Find where the given text appears and provide that cell's center as [x, y] coordinate. 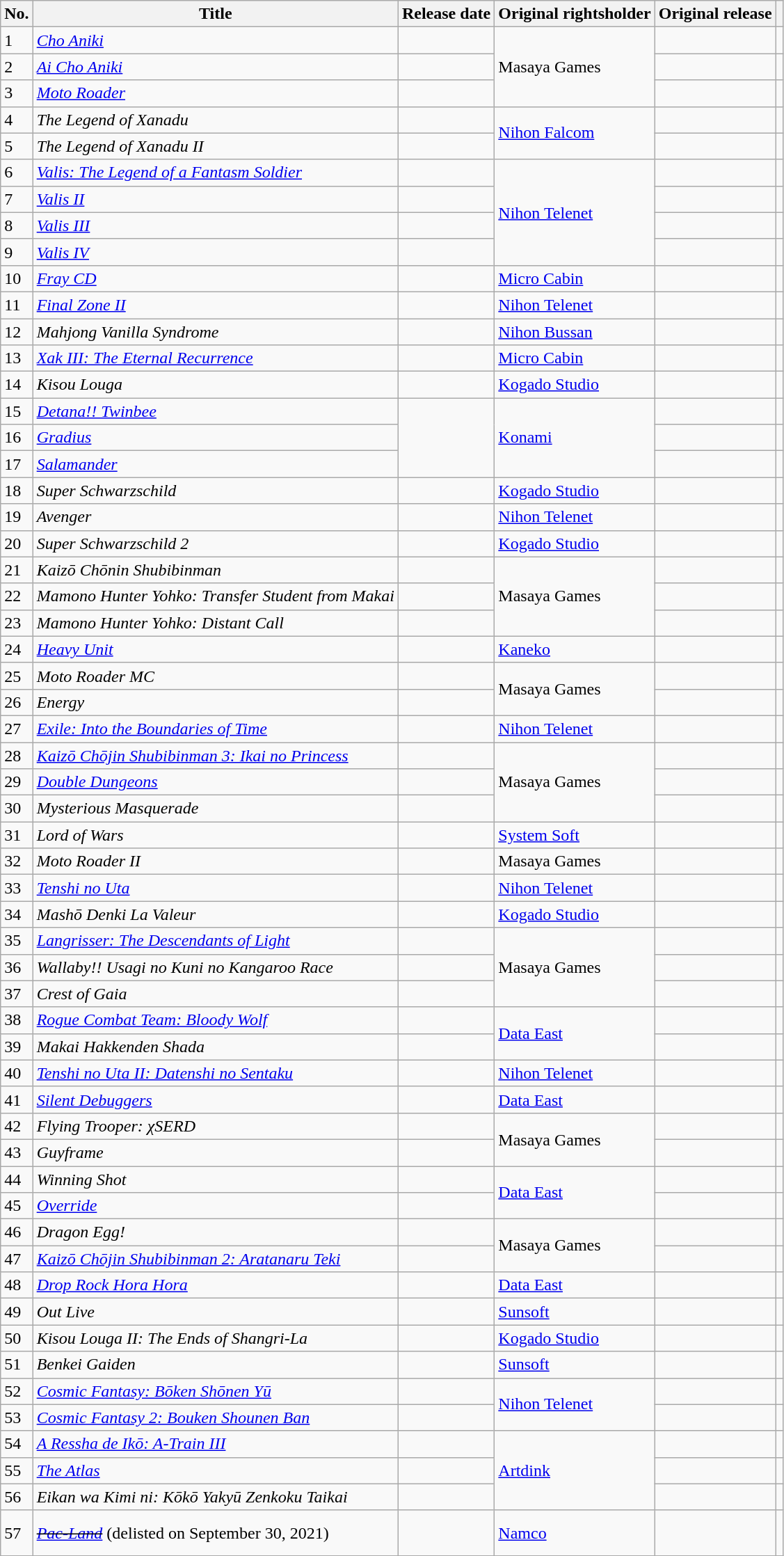
15 [17, 411]
54 [17, 1444]
9 [17, 252]
57 [17, 1532]
Flying Trooper: χSERD [216, 1126]
Dragon Egg! [216, 1232]
Rogue Combat Team: Bloody Wolf [216, 1020]
Cosmic Fantasy 2: Bouken Shounen Ban [216, 1418]
Mahjong Vanilla Syndrome [216, 332]
Tenshi no Uta [216, 888]
3 [17, 93]
Makai Hakkenden Shada [216, 1047]
39 [17, 1047]
Drop Rock Hora Hora [216, 1285]
44 [17, 1180]
Moto Roader II [216, 862]
Valis IV [216, 252]
Super Schwarzschild [216, 491]
53 [17, 1418]
Pac-Land (delisted on September 30, 2021) [216, 1532]
2 [17, 67]
24 [17, 649]
8 [17, 225]
51 [17, 1365]
6 [17, 173]
40 [17, 1073]
Fray CD [216, 278]
25 [17, 676]
13 [17, 358]
30 [17, 809]
34 [17, 914]
Original release [715, 14]
29 [17, 782]
Ai Cho Aniki [216, 67]
Kaizō Chōnin Shubibinman [216, 570]
19 [17, 517]
11 [17, 305]
18 [17, 491]
Title [216, 14]
Kisou Louga [216, 385]
Konami [575, 438]
Double Dungeons [216, 782]
Lord of Wars [216, 835]
Avenger [216, 517]
Super Schwarzschild 2 [216, 543]
Salamander [216, 464]
No. [17, 14]
14 [17, 385]
23 [17, 623]
21 [17, 570]
The Atlas [216, 1470]
Out Live [216, 1312]
Mamono Hunter Yohko: Distant Call [216, 623]
Nihon Falcom [575, 133]
Artdink [575, 1470]
Mashō Denki La Valeur [216, 914]
46 [17, 1232]
Kaneko [575, 649]
The Legend of Xanadu II [216, 146]
52 [17, 1391]
55 [17, 1470]
7 [17, 199]
System Soft [575, 835]
33 [17, 888]
Heavy Unit [216, 649]
Winning Shot [216, 1180]
12 [17, 332]
Cosmic Fantasy: Bōken Shōnen Yū [216, 1391]
10 [17, 278]
41 [17, 1099]
Tenshi no Uta II: Datenshi no Sentaku [216, 1073]
37 [17, 994]
Original rightsholder [575, 14]
Gradius [216, 438]
45 [17, 1206]
Detana!! Twinbee [216, 411]
Kaizō Chōjin Shubibinman 2: Aratanaru Teki [216, 1259]
Cho Aniki [216, 40]
Guyframe [216, 1152]
Moto Roader [216, 93]
27 [17, 729]
43 [17, 1152]
Eikan wa Kimi ni: Kōkō Yakyū Zenkoku Taikai [216, 1497]
Kisou Louga II: The Ends of Shangri-La [216, 1338]
Nihon Bussan [575, 332]
Langrisser: The Descendants of Light [216, 941]
28 [17, 755]
36 [17, 967]
1 [17, 40]
Final Zone II [216, 305]
5 [17, 146]
Mysterious Masquerade [216, 809]
Xak III: The Eternal Recurrence [216, 358]
Kaizō Chōjin Shubibinman 3: Ikai no Princess [216, 755]
17 [17, 464]
Valis III [216, 225]
Namco [575, 1532]
Exile: Into the Boundaries of Time [216, 729]
Moto Roader MC [216, 676]
4 [17, 120]
35 [17, 941]
Benkei Gaiden [216, 1365]
50 [17, 1338]
Mamono Hunter Yohko: Transfer Student from Makai [216, 596]
32 [17, 862]
48 [17, 1285]
Crest of Gaia [216, 994]
26 [17, 702]
38 [17, 1020]
Silent Debuggers [216, 1099]
56 [17, 1497]
22 [17, 596]
Wallaby!! Usagi no Kuni no Kangaroo Race [216, 967]
A Ressha de Ikō: A-Train III [216, 1444]
20 [17, 543]
Override [216, 1206]
42 [17, 1126]
31 [17, 835]
16 [17, 438]
Release date [446, 14]
Valis: The Legend of a Fantasm Soldier [216, 173]
49 [17, 1312]
Valis II [216, 199]
47 [17, 1259]
The Legend of Xanadu [216, 120]
Energy [216, 702]
